Search for the cell housing the specified text and yield its [X, Y] center coordinate. 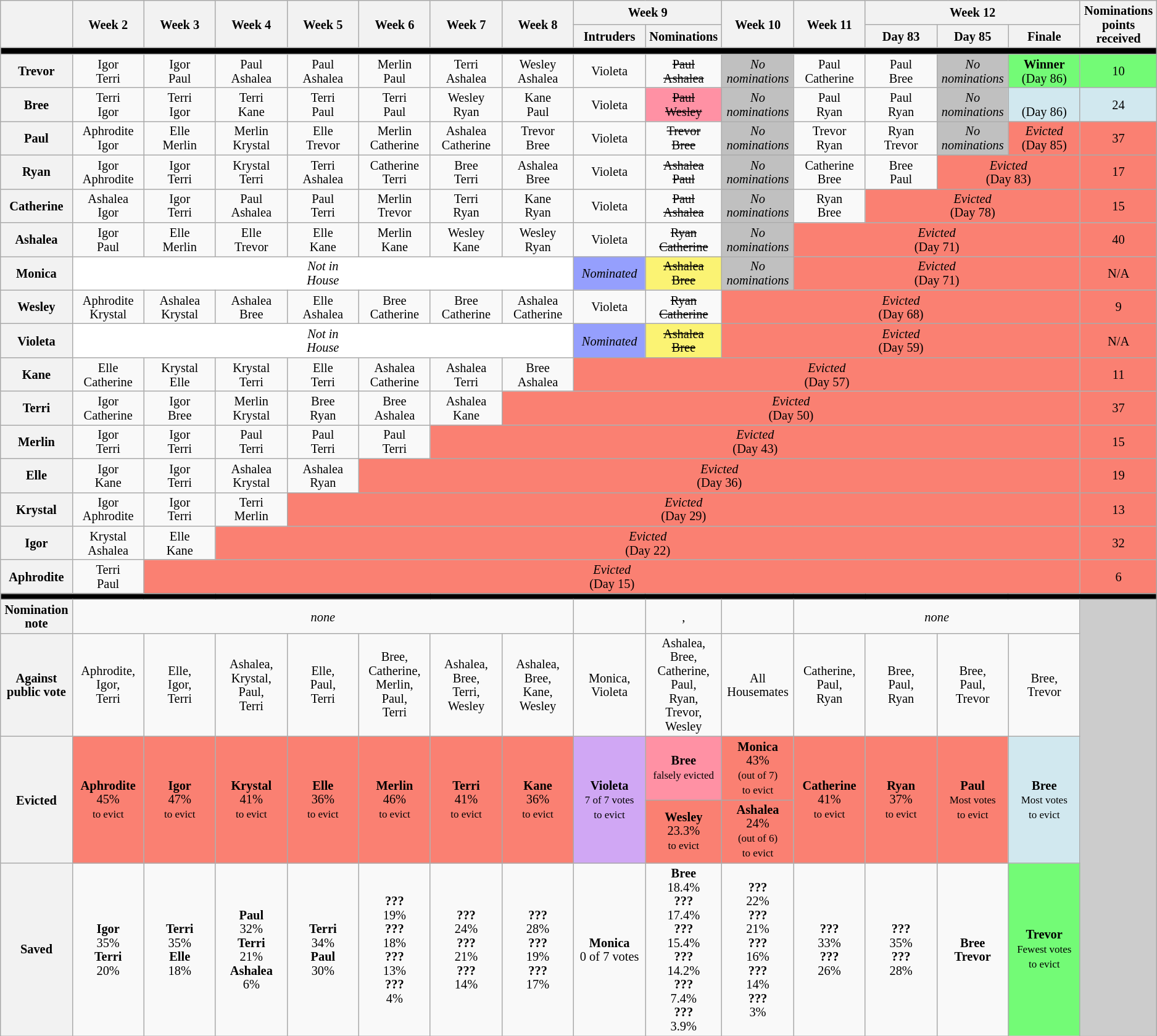
AshaleaIgor [108, 206]
TerriMerlin [251, 510]
MerlinCatherine [394, 138]
MerlinTrevor [394, 206]
CatherineTerri [394, 172]
Week 11 [829, 23]
AshaleaTerri [466, 374]
Week 3 [180, 23]
Ashalea,Bree,Kane,Wesley [538, 685]
Terri34%Paul30% [323, 949]
WesleyAshalea [538, 70]
KrystalElle [180, 374]
AshaleaKane [466, 408]
MerlinPaul [394, 70]
IgorCatherine [108, 408]
Day 85 [972, 36]
Monica,Violeta [610, 685]
???28%???19%???17% [538, 949]
6 [1118, 576]
IgorKane [108, 475]
Againstpublic vote [36, 685]
TrevorFewest votesto evict [1044, 949]
???19%???18%???13%???4% [394, 949]
Bree [36, 105]
Monica0 of 7 votes [610, 949]
Evicted(Day 29) [684, 510]
Elle,Igor,Terri [180, 685]
Ashalea,Bree,Catherine,Paul,Ryan,Trevor,Wesley [684, 685]
Nomination note [36, 616]
AshaleaRyan [323, 475]
Evicted(Day 15) [612, 576]
Winner(Day 86) [1044, 70]
Ashalea24%(out of 6)to evict [758, 832]
Violeta7 of 7 votesto evict [610, 800]
Bree,Paul,Trevor [972, 685]
AphroditeIgor [108, 138]
ElleTerri [323, 374]
Wesley [36, 307]
32 [1118, 543]
???22%???21%???16%???14%???3% [758, 949]
Week 8 [538, 23]
Paul32%Terri21%Ashalea6% [251, 949]
Krystal41%to evict [251, 800]
Bree,Catherine,Merlin,Paul,Terri [394, 685]
Week 2 [108, 23]
Evicted(Day 83) [1008, 172]
Week 7 [466, 23]
Finale [1044, 36]
Week 9 [648, 12]
BreeRyan [323, 408]
???33%???26% [829, 949]
Intruders [610, 36]
Nominationspointsreceived [1118, 23]
Week 6 [394, 23]
Monica43%(out of 7)to evict [758, 768]
Ryan [36, 172]
Bree18.4%???17.4%???15.4%???14.2%???7.4%???3.9% [684, 949]
TerriRyan [466, 206]
AphroditeKrystal [108, 307]
AllHousemates [758, 685]
24 [1118, 105]
Terri [36, 408]
9 [1118, 307]
Evicted(Day 85) [1044, 138]
BreeTrevor [972, 949]
ElleAshalea [323, 307]
Saved [36, 949]
40 [1118, 239]
Evicted(Day 68) [901, 307]
PaulCatherine [829, 70]
Day 83 [901, 36]
Terri41%to evict [466, 800]
KrystalAshalea [108, 543]
Ashalea,Krystal,Paul,Terri [251, 685]
Evicted(Day 36) [719, 475]
Kane36%to evict [538, 800]
Merlin [36, 442]
Week 5 [323, 23]
Merlin46%to evict [394, 800]
Evicted(Day 22) [648, 543]
Elle36%to evict [323, 800]
Evicted(Day 59) [901, 341]
Ryan37%to evict [901, 800]
Evicted(Day 43) [755, 442]
Breefalsely evicted [684, 768]
Elle,Paul,Terri [323, 685]
Catherine41%to evict [829, 800]
Wesley23.3%to evict [684, 832]
BreeMost votesto evict [1044, 800]
(Day 86) [1044, 105]
17 [1118, 172]
PaulMost votesto evict [972, 800]
TerriKane [251, 105]
13 [1118, 510]
PaulWesley [684, 105]
RyanTrevor [901, 138]
, [684, 616]
19 [1118, 475]
10 [1118, 70]
Trevor [36, 70]
Evicted [36, 800]
Week 4 [251, 23]
BreeTerri [466, 172]
KaneRyan [538, 206]
Aphrodite45%to evict [108, 800]
Igor [36, 543]
RyanBree [829, 206]
Catherine,Paul,Ryan [829, 685]
WesleyKane [466, 239]
Nominations [684, 36]
Evicted(Day 78) [972, 206]
Bree,Paul,Ryan [901, 685]
IgorBree [180, 408]
PaulBree [901, 70]
Week 12 [972, 12]
CatherineBree [829, 172]
Paul [36, 138]
???24%???21%???14% [466, 949]
Ashalea [36, 239]
???35%???28% [901, 949]
Evicted(Day 50) [791, 408]
Igor47%to evict [180, 800]
Catherine [36, 206]
Kane [36, 374]
Ashalea,Bree,Terri,Wesley [466, 685]
Evicted(Day 57) [827, 374]
KanePaul [538, 105]
BreePaul [901, 172]
Aphrodite,Igor,Terri [108, 685]
11 [1118, 374]
Week 10 [758, 23]
Igor35%Terri20% [108, 949]
ElleCatherine [108, 374]
Monica [36, 273]
Krystal [36, 510]
MerlinKane [394, 239]
Terri35%Elle18% [180, 949]
AshaleaPaul [684, 172]
Aphrodite [36, 576]
Bree,Trevor [1044, 685]
Elle [36, 475]
TrevorRyan [829, 138]
